Pinpoint the cell where the given text exists, returning its [X, Y] midpoint coordinate. 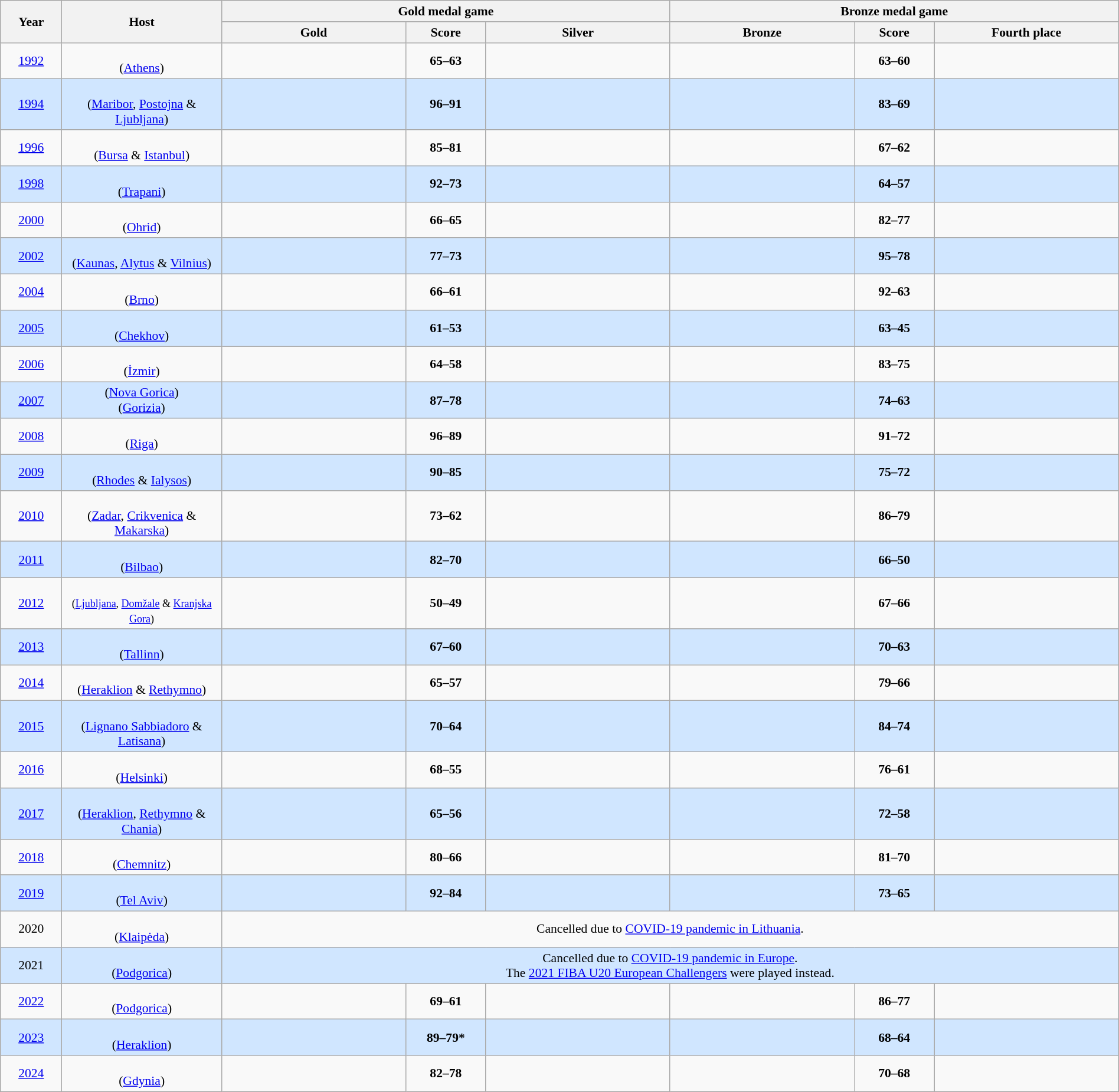
64–57 [895, 184]
(Heraklion) [142, 1037]
(Tallinn) [142, 647]
96–91 [446, 105]
84–74 [895, 727]
2024 [31, 1074]
(Rhodes & Ialysos) [142, 472]
87–78 [446, 400]
2016 [31, 770]
70–63 [895, 647]
2020 [31, 930]
(Gdynia) [142, 1074]
67–66 [895, 603]
(Ljubljana, Domžale & Kranjska Gora) [142, 603]
92–84 [446, 893]
(Chemnitz) [142, 857]
2019 [31, 893]
2013 [31, 647]
(Chekhov) [142, 328]
66–61 [446, 293]
(Riga) [142, 437]
75–72 [895, 472]
76–61 [895, 770]
82–70 [446, 559]
(Nova Gorica) (Gorizia) [142, 400]
2011 [31, 559]
82–77 [895, 219]
72–58 [895, 814]
(Bilbao) [142, 559]
(Brno) [142, 293]
1994 [31, 105]
2017 [31, 814]
65–56 [446, 814]
69–61 [446, 1002]
2018 [31, 857]
(Kaunas, Alytus & Vilnius) [142, 256]
(Zadar, Crikvenica & Makarska) [142, 516]
(Heraklion & Rethymno) [142, 683]
64–58 [446, 365]
91–72 [895, 437]
2021 [31, 965]
67–62 [895, 147]
(Trapani) [142, 184]
2008 [31, 437]
81–70 [895, 857]
70–64 [446, 727]
Silver [578, 32]
68–55 [446, 770]
2002 [31, 256]
1996 [31, 147]
2006 [31, 365]
2022 [31, 1002]
92–73 [446, 184]
(Maribor, Postojna & Ljubljana) [142, 105]
83–69 [895, 105]
86–79 [895, 516]
2014 [31, 683]
83–75 [895, 365]
(Heraklion, Rethymno & Chania) [142, 814]
2007 [31, 400]
2015 [31, 727]
74–63 [895, 400]
Fourth place [1026, 32]
95–78 [895, 256]
73–62 [446, 516]
65–63 [446, 60]
(Lignano Sabbiadoro & Latisana) [142, 727]
Year [31, 21]
Cancelled due to COVID-19 pandemic in Europe.The 2021 FIBA U20 European Challengers were played instead. [670, 965]
50–49 [446, 603]
2000 [31, 219]
67–60 [446, 647]
79–66 [895, 683]
1998 [31, 184]
65–57 [446, 683]
77–73 [446, 256]
89–79* [446, 1037]
2012 [31, 603]
68–64 [895, 1037]
2004 [31, 293]
(Bursa & Istanbul) [142, 147]
Bronze medal game [894, 11]
1992 [31, 60]
86–77 [895, 1002]
61–53 [446, 328]
(Athens) [142, 60]
80–66 [446, 857]
(Ohrid) [142, 219]
66–50 [895, 559]
73–65 [895, 893]
2010 [31, 516]
85–81 [446, 147]
63–60 [895, 60]
2009 [31, 472]
(Klaipėda) [142, 930]
Gold [313, 32]
Cancelled due to COVID-19 pandemic in Lithuania. [670, 930]
Gold medal game [446, 11]
Host [142, 21]
82–78 [446, 1074]
2023 [31, 1037]
(Helsinki) [142, 770]
96–89 [446, 437]
92–63 [895, 293]
66–65 [446, 219]
90–85 [446, 472]
(Tel Aviv) [142, 893]
(İzmir) [142, 365]
Bronze [762, 32]
70–68 [895, 1074]
2005 [31, 328]
63–45 [895, 328]
